Provide the [x, y] coordinate of the cell's center where the given text is located.  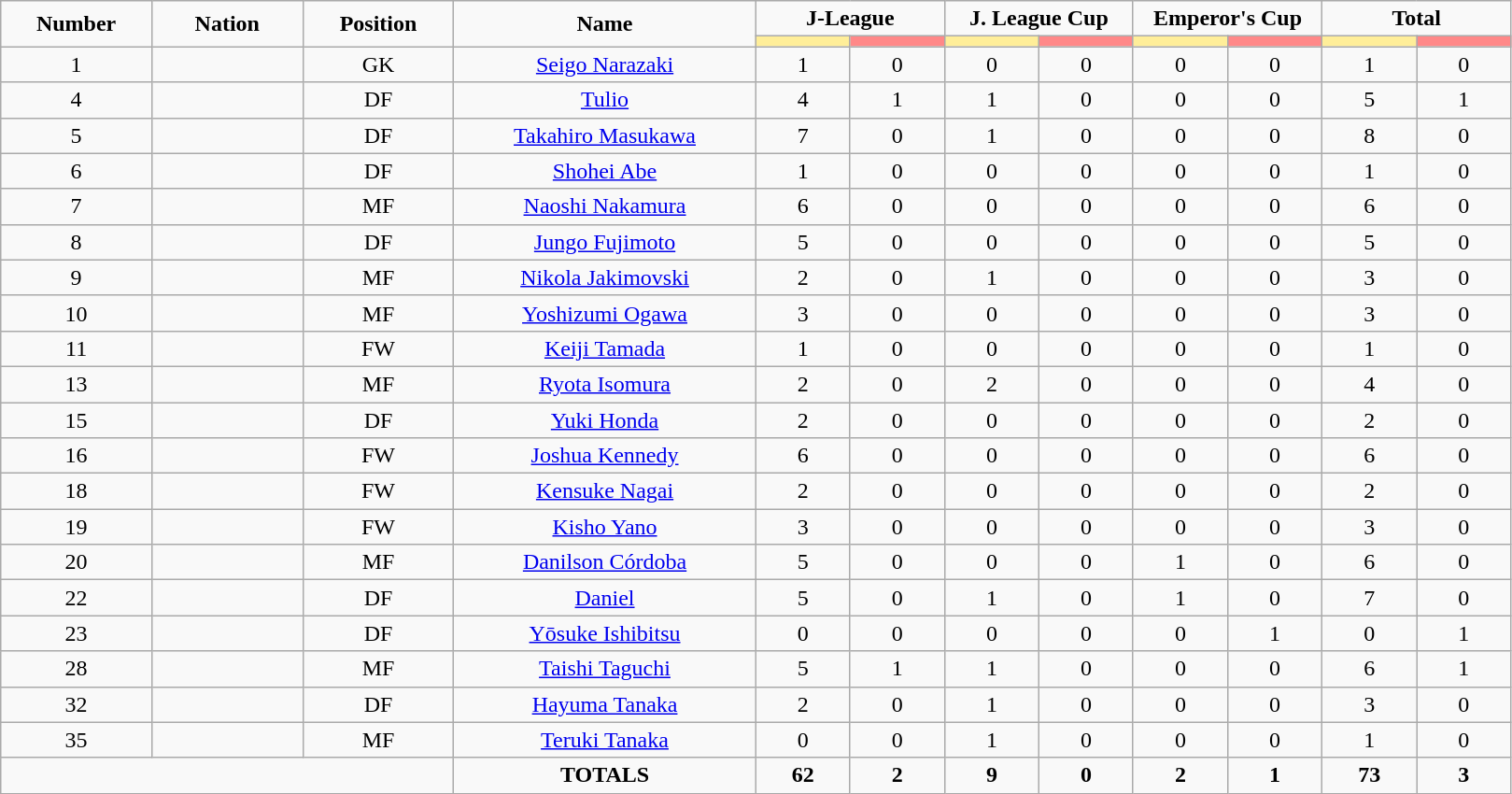
16 [77, 456]
Teruki Tanaka [605, 740]
23 [77, 633]
19 [77, 527]
18 [77, 491]
22 [77, 598]
13 [77, 384]
Shohei Abe [605, 171]
Emperor's Cup [1227, 19]
Yoshizumi Ogawa [605, 313]
Taishi Taguchi [605, 669]
Total [1417, 19]
Nikola Jakimovski [605, 277]
Daniel [605, 598]
10 [77, 313]
Seigo Narazaki [605, 64]
Number [77, 24]
Hayuma Tanaka [605, 704]
Name [605, 24]
Naoshi Nakamura [605, 206]
Yōsuke Ishibitsu [605, 633]
Tulio [605, 100]
GK [378, 64]
15 [77, 419]
Jungo Fujimoto [605, 242]
62 [803, 775]
J. League Cup [1039, 19]
Yuki Honda [605, 419]
TOTALS [605, 775]
Takahiro Masukawa [605, 135]
Kisho Yano [605, 527]
32 [77, 704]
Keiji Tamada [605, 348]
Position [378, 24]
20 [77, 562]
J-League [850, 19]
11 [77, 348]
73 [1369, 775]
Kensuke Nagai [605, 491]
Ryota Isomura [605, 384]
Danilson Córdoba [605, 562]
Nation [227, 24]
28 [77, 669]
Joshua Kennedy [605, 456]
35 [77, 740]
